Determine the [x, y] coordinate at the center of the cell enclosing the given text.  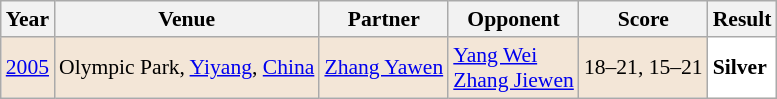
Score [644, 19]
18–21, 15–21 [644, 68]
Olympic Park, Yiyang, China [186, 68]
Opponent [514, 19]
Silver [742, 68]
Year [28, 19]
Partner [384, 19]
Venue [186, 19]
Result [742, 19]
Yang Wei Zhang Jiewen [514, 68]
Zhang Yawen [384, 68]
2005 [28, 68]
